Find where the given text appears and provide that cell's center as [X, Y] coordinate. 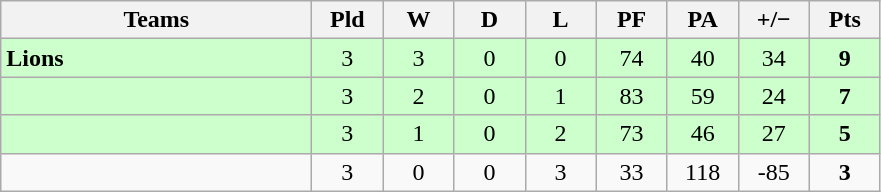
+/− [774, 20]
40 [702, 58]
46 [702, 134]
Teams [156, 20]
Lions [156, 58]
118 [702, 172]
Pld [348, 20]
27 [774, 134]
5 [844, 134]
PF [632, 20]
74 [632, 58]
73 [632, 134]
7 [844, 96]
9 [844, 58]
L [560, 20]
W [418, 20]
-85 [774, 172]
83 [632, 96]
Pts [844, 20]
PA [702, 20]
59 [702, 96]
24 [774, 96]
34 [774, 58]
33 [632, 172]
D [490, 20]
